Locate the cell with the specified text and output its (X, Y) center coordinate. 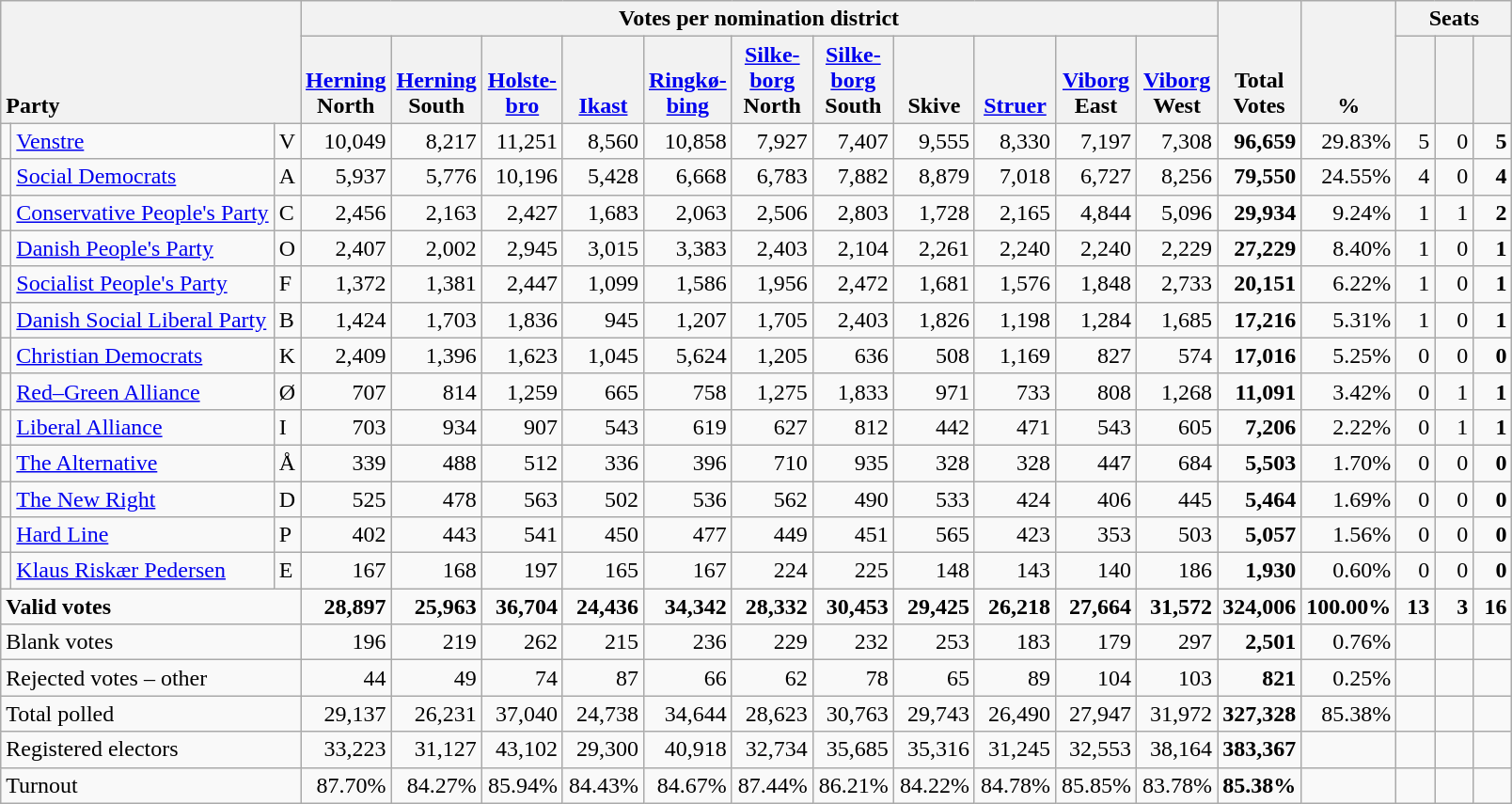
36,704 (522, 607)
49 (436, 678)
814 (436, 391)
79,550 (1260, 177)
502 (603, 499)
26,490 (1015, 714)
562 (772, 499)
11,251 (522, 141)
8,560 (603, 141)
533 (934, 499)
477 (687, 535)
F (287, 284)
665 (603, 391)
2,229 (1177, 248)
224 (772, 571)
6,783 (772, 177)
2,427 (522, 213)
1,275 (772, 391)
3,383 (687, 248)
196 (346, 642)
1,207 (687, 320)
Social Democrats (143, 177)
% (1348, 62)
Silke- borg North (772, 80)
383,367 (1260, 749)
1,205 (772, 355)
451 (853, 535)
26,231 (436, 714)
5.25% (1348, 355)
2,456 (346, 213)
31,245 (1015, 749)
5,937 (346, 177)
8.40% (1348, 248)
563 (522, 499)
17,216 (1260, 320)
Conservative People's Party (143, 213)
0.76% (1348, 642)
179 (1095, 642)
2,163 (436, 213)
7,308 (1177, 141)
29,425 (934, 607)
2,945 (522, 248)
87 (603, 678)
1,045 (603, 355)
827 (1095, 355)
8,330 (1015, 141)
35,685 (853, 749)
1,683 (603, 213)
Silke- borg South (853, 80)
1,198 (1015, 320)
Total polled (150, 714)
808 (1095, 391)
103 (1177, 678)
1,396 (436, 355)
Ringkø- bing (687, 80)
104 (1095, 678)
B (287, 320)
10,049 (346, 141)
215 (603, 642)
31,972 (1177, 714)
84.27% (436, 785)
1,586 (687, 284)
10,196 (522, 177)
31,572 (1177, 607)
336 (603, 463)
5,624 (687, 355)
6.22% (1348, 284)
84.43% (603, 785)
20,151 (1260, 284)
24.55% (1348, 177)
324,006 (1260, 607)
17,016 (1260, 355)
1,576 (1015, 284)
2,803 (853, 213)
1,848 (1095, 284)
The New Right (143, 499)
87.44% (772, 785)
9,555 (934, 141)
16 (1493, 607)
490 (853, 499)
Red–Green Alliance (143, 391)
44 (346, 678)
232 (853, 642)
8,256 (1177, 177)
78 (853, 678)
945 (603, 320)
7,407 (853, 141)
165 (603, 571)
1,728 (934, 213)
Klaus Riskær Pedersen (143, 571)
1.70% (1348, 463)
2,165 (1015, 213)
443 (436, 535)
7,206 (1260, 427)
27,664 (1095, 607)
Valid votes (150, 607)
Blank votes (150, 642)
934 (436, 427)
236 (687, 642)
1,259 (522, 391)
262 (522, 642)
488 (436, 463)
1,930 (1260, 571)
31,127 (436, 749)
Turnout (150, 785)
2,063 (687, 213)
Ø (287, 391)
1,381 (436, 284)
5,057 (1260, 535)
Viborg East (1095, 80)
2 (1493, 213)
402 (346, 535)
758 (687, 391)
83.78% (1177, 785)
32,734 (772, 749)
Hard Line (143, 535)
423 (1015, 535)
43,102 (522, 749)
5.31% (1348, 320)
Ikast (603, 80)
1,268 (1177, 391)
35,316 (934, 749)
28,897 (346, 607)
25,963 (436, 607)
Danish People's Party (143, 248)
C (287, 213)
168 (436, 571)
32,553 (1095, 749)
541 (522, 535)
I (287, 427)
5,464 (1260, 499)
7,197 (1095, 141)
29,934 (1260, 213)
445 (1177, 499)
D (287, 499)
5,503 (1260, 463)
A (287, 177)
3.42% (1348, 391)
62 (772, 678)
10,858 (687, 141)
Party (150, 62)
1,372 (346, 284)
5,428 (603, 177)
707 (346, 391)
28,332 (772, 607)
84.22% (934, 785)
Christian Democrats (143, 355)
34,644 (687, 714)
935 (853, 463)
96,659 (1260, 141)
7,927 (772, 141)
Liberal Alliance (143, 427)
812 (853, 427)
907 (522, 427)
297 (1177, 642)
30,453 (853, 607)
971 (934, 391)
449 (772, 535)
Registered electors (150, 749)
85.85% (1095, 785)
229 (772, 642)
34,342 (687, 607)
605 (1177, 427)
5,096 (1177, 213)
406 (1095, 499)
503 (1177, 535)
Votes per nomination district (760, 19)
684 (1177, 463)
186 (1177, 571)
143 (1015, 571)
2.22% (1348, 427)
7,018 (1015, 177)
The Alternative (143, 463)
478 (436, 499)
253 (934, 642)
2,447 (522, 284)
619 (687, 427)
2,506 (772, 213)
Skive (934, 80)
29.83% (1348, 141)
1,623 (522, 355)
29,743 (934, 714)
29,137 (346, 714)
140 (1095, 571)
339 (346, 463)
E (287, 571)
86.21% (853, 785)
11,091 (1260, 391)
225 (853, 571)
Herning South (436, 80)
396 (687, 463)
Socialist People's Party (143, 284)
8,879 (934, 177)
Struer (1015, 80)
574 (1177, 355)
2,501 (1260, 642)
28,623 (772, 714)
353 (1095, 535)
1,284 (1095, 320)
2,409 (346, 355)
2,733 (1177, 284)
1,956 (772, 284)
183 (1015, 642)
2,104 (853, 248)
2,407 (346, 248)
1.69% (1348, 499)
5,776 (436, 177)
Viborg West (1177, 80)
33,223 (346, 749)
0.25% (1348, 678)
37,040 (522, 714)
87.70% (346, 785)
Danish Social Liberal Party (143, 320)
2,261 (934, 248)
Holste- bro (522, 80)
1,833 (853, 391)
1,836 (522, 320)
1,681 (934, 284)
148 (934, 571)
2,472 (853, 284)
710 (772, 463)
821 (1260, 678)
508 (934, 355)
565 (934, 535)
V (287, 141)
24,738 (603, 714)
40,918 (687, 749)
327,328 (1260, 714)
Venstre (143, 141)
84.78% (1015, 785)
1,705 (772, 320)
8,217 (436, 141)
636 (853, 355)
471 (1015, 427)
4,844 (1095, 213)
89 (1015, 678)
6,727 (1095, 177)
85.94% (522, 785)
Total Votes (1260, 62)
Rejected votes – other (150, 678)
1,703 (436, 320)
3 (1454, 607)
3,015 (603, 248)
447 (1095, 463)
84.67% (687, 785)
30,763 (853, 714)
Herning North (346, 80)
512 (522, 463)
703 (346, 427)
1.56% (1348, 535)
9.24% (1348, 213)
66 (687, 678)
K (287, 355)
219 (436, 642)
74 (522, 678)
536 (687, 499)
13 (1416, 607)
1,826 (934, 320)
442 (934, 427)
627 (772, 427)
27,947 (1095, 714)
7,882 (853, 177)
24,436 (603, 607)
38,164 (1177, 749)
27,229 (1260, 248)
1,424 (346, 320)
26,218 (1015, 607)
0.60% (1348, 571)
Å (287, 463)
1,099 (603, 284)
65 (934, 678)
100.00% (1348, 607)
P (287, 535)
525 (346, 499)
O (287, 248)
1,169 (1015, 355)
733 (1015, 391)
450 (603, 535)
1,685 (1177, 320)
29,300 (603, 749)
Seats (1454, 19)
197 (522, 571)
424 (1015, 499)
6,668 (687, 177)
2,002 (436, 248)
